Provide the [x, y] coordinate of the cell's center where the given text is located.  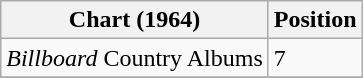
Position [315, 20]
Chart (1964) [135, 20]
Billboard Country Albums [135, 58]
7 [315, 58]
